Search for the cell housing the specified text and yield its (X, Y) center coordinate. 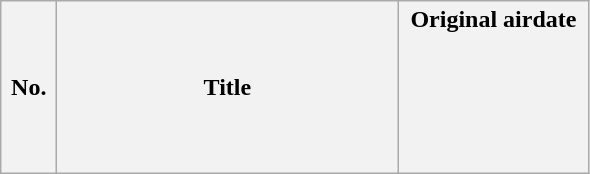
Original airdate (494, 88)
No. (29, 88)
Title (228, 88)
